Pinpoint the cell where the given text exists, returning its (x, y) midpoint coordinate. 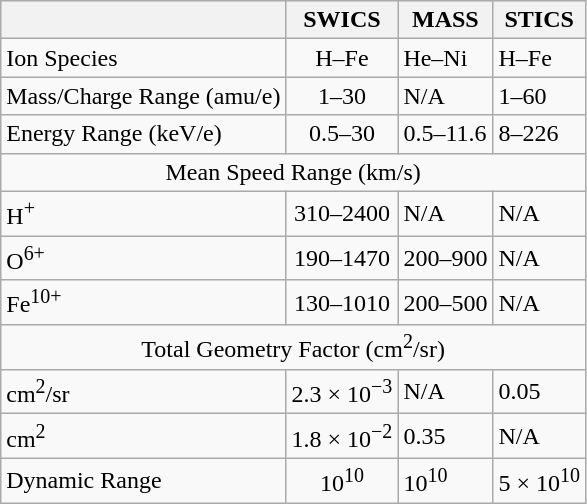
190–1470 (342, 258)
cm2 (144, 436)
200–900 (446, 258)
1–30 (342, 96)
0.35 (446, 436)
Fe10+ (144, 302)
0.5–11.6 (446, 134)
cm2/sr (144, 392)
310–2400 (342, 214)
H+ (144, 214)
2.3 × 10−3 (342, 392)
0.05 (540, 392)
SWICS (342, 20)
He–Ni (446, 58)
Energy Range (keV/e) (144, 134)
8–226 (540, 134)
Mass/Charge Range (amu/e) (144, 96)
STICS (540, 20)
130–1010 (342, 302)
1–60 (540, 96)
Ion Species (144, 58)
0.5–30 (342, 134)
O6+ (144, 258)
5 × 1010 (540, 480)
Mean Speed Range (km/s) (294, 172)
MASS (446, 20)
1.8 × 10−2 (342, 436)
Total Geometry Factor (cm2/sr) (294, 348)
200–500 (446, 302)
Dynamic Range (144, 480)
